Provide the (X, Y) coordinate of the cell's center where the given text is located.  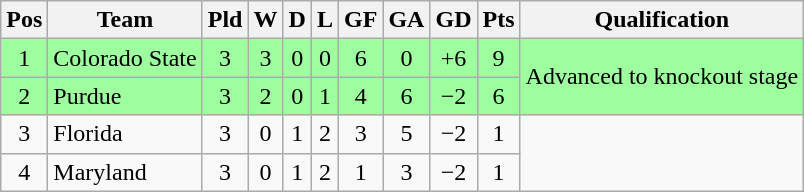
Qualification (662, 20)
Purdue (125, 96)
9 (498, 58)
GF (360, 20)
D (297, 20)
5 (406, 134)
+6 (454, 58)
GD (454, 20)
L (324, 20)
Team (125, 20)
Pos (24, 20)
Florida (125, 134)
Maryland (125, 172)
Pts (498, 20)
Advanced to knockout stage (662, 77)
Colorado State (125, 58)
Pld (225, 20)
GA (406, 20)
W (266, 20)
